Provide the [X, Y] coordinate of the cell's center where the given text is located.  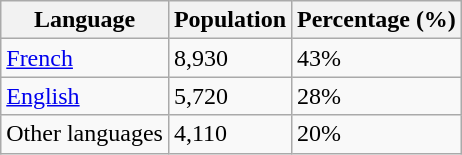
Language [85, 20]
Population [230, 20]
Other languages [85, 134]
8,930 [230, 58]
English [85, 96]
20% [377, 134]
Percentage (%) [377, 20]
43% [377, 58]
28% [377, 96]
French [85, 58]
4,110 [230, 134]
5,720 [230, 96]
